Return the (x, y) coordinate for the center point of the cell that contains the specified text.  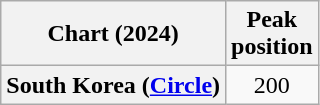
200 (272, 85)
Chart (2024) (114, 34)
South Korea (Circle) (114, 85)
Peakposition (272, 34)
